Return (x, y) of the center of cell containing provided text 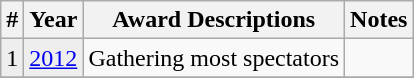
Gathering most spectators (214, 58)
Award Descriptions (214, 20)
# (12, 20)
Notes (379, 20)
1 (12, 58)
2012 (54, 58)
Year (54, 20)
